Output the [x, y] coordinate of the center of the cell containing the given text.  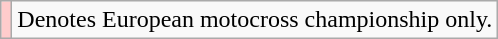
Denotes European motocross championship only. [255, 20]
